Provide the [X, Y] coordinate of the cell's center where the given text is located.  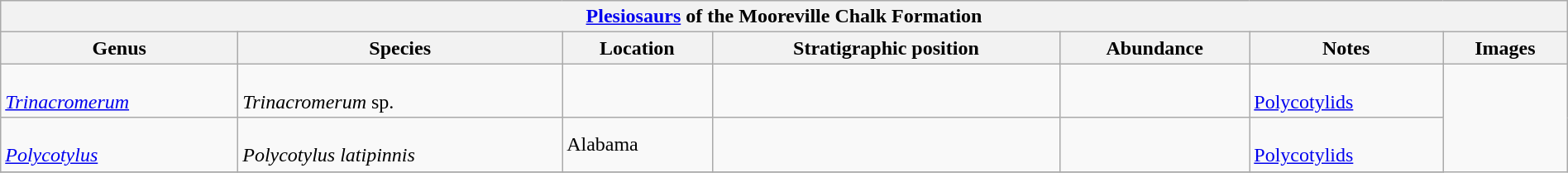
Plesiosaurs of the Mooreville Chalk Formation [784, 17]
Species [400, 48]
Stratigraphic position [887, 48]
Images [1505, 48]
Trinacromerum [119, 91]
Alabama [638, 144]
Abundance [1154, 48]
Location [638, 48]
Notes [1346, 48]
Genus [119, 48]
Polycotylus [119, 144]
Polycotylus latipinnis [400, 144]
Trinacromerum sp. [400, 91]
